Identify which cell holds the provided text, then report its (x, y) central coordinate. 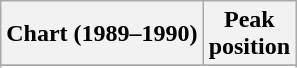
Peakposition (249, 34)
Chart (1989–1990) (102, 34)
